Return [x, y] of the center of cell containing provided text 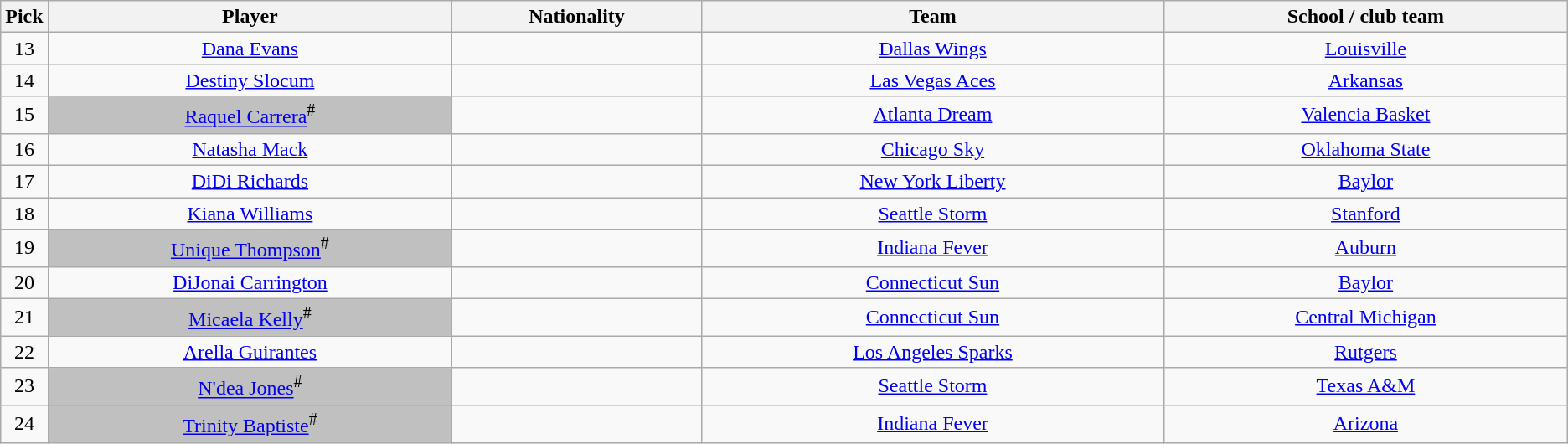
New York Liberty [932, 182]
Player [250, 17]
Arella Guirantes [250, 352]
18 [24, 214]
Dana Evans [250, 49]
23 [24, 387]
School / club team [1366, 17]
24 [24, 424]
20 [24, 282]
Nationality [577, 17]
Destiny Slocum [250, 80]
Las Vegas Aces [932, 80]
Oklahoma State [1366, 149]
14 [24, 80]
Pick [24, 17]
Rutgers [1366, 352]
Unique Thompson# [250, 248]
Chicago Sky [932, 149]
19 [24, 248]
Arkansas [1366, 80]
13 [24, 49]
15 [24, 116]
17 [24, 182]
16 [24, 149]
N'dea Jones# [250, 387]
Louisville [1366, 49]
Arizona [1366, 424]
Stanford [1366, 214]
Texas A&M [1366, 387]
Dallas Wings [932, 49]
Los Angeles Sparks [932, 352]
Central Michigan [1366, 317]
Natasha Mack [250, 149]
Micaela Kelly# [250, 317]
DiDi Richards [250, 182]
22 [24, 352]
Auburn [1366, 248]
Kiana Williams [250, 214]
DiJonai Carrington [250, 282]
Trinity Baptiste# [250, 424]
Valencia Basket [1366, 116]
Atlanta Dream [932, 116]
Team [932, 17]
Raquel Carrera# [250, 116]
21 [24, 317]
